Identify which cell holds the provided text, then report its [x, y] central coordinate. 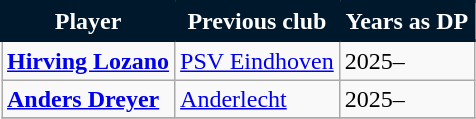
Hirving Lozano [88, 60]
Years as DP [406, 22]
Player [88, 22]
Previous club [258, 22]
Anders Dreyer [88, 99]
Anderlecht [258, 99]
PSV Eindhoven [258, 60]
